Return [X, Y] of the center of cell containing provided text 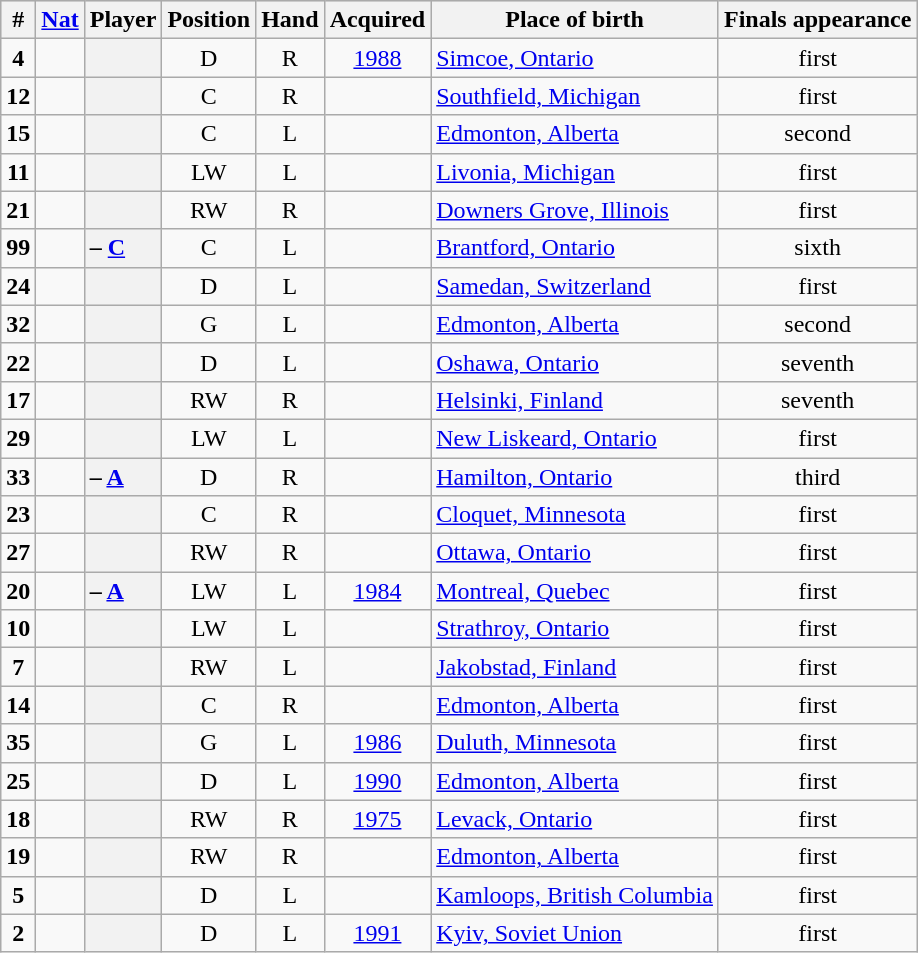
1975 [378, 819]
Position [209, 20]
Kamloops, British Columbia [575, 895]
Player [123, 20]
Cloquet, Minnesota [575, 515]
17 [18, 400]
7 [18, 667]
Brantford, Ontario [575, 248]
Kyiv, Soviet Union [575, 933]
1990 [378, 781]
Strathroy, Ontario [575, 629]
Simcoe, Ontario [575, 58]
Finals appearance [817, 20]
New Liskeard, Ontario [575, 438]
11 [18, 172]
Hand [290, 20]
15 [18, 134]
Samedan, Switzerland [575, 286]
Acquired [378, 20]
25 [18, 781]
12 [18, 96]
# [18, 20]
Helsinki, Finland [575, 400]
18 [18, 819]
99 [18, 248]
third [817, 477]
5 [18, 895]
14 [18, 705]
1991 [378, 933]
sixth [817, 248]
23 [18, 515]
35 [18, 743]
21 [18, 210]
1986 [378, 743]
Duluth, Minnesota [575, 743]
Montreal, Quebec [575, 591]
Livonia, Michigan [575, 172]
24 [18, 286]
20 [18, 591]
1988 [378, 58]
19 [18, 857]
Nat [60, 20]
Southfield, Michigan [575, 96]
10 [18, 629]
Levack, Ontario [575, 819]
Downers Grove, Illinois [575, 210]
32 [18, 324]
Ottawa, Ontario [575, 553]
2 [18, 933]
27 [18, 553]
29 [18, 438]
Oshawa, Ontario [575, 362]
– C [123, 248]
Hamilton, Ontario [575, 477]
22 [18, 362]
4 [18, 58]
Jakobstad, Finland [575, 667]
1984 [378, 591]
Place of birth [575, 20]
33 [18, 477]
